Capture the cell that displays the provided text and extract its [x, y] central coordinate. 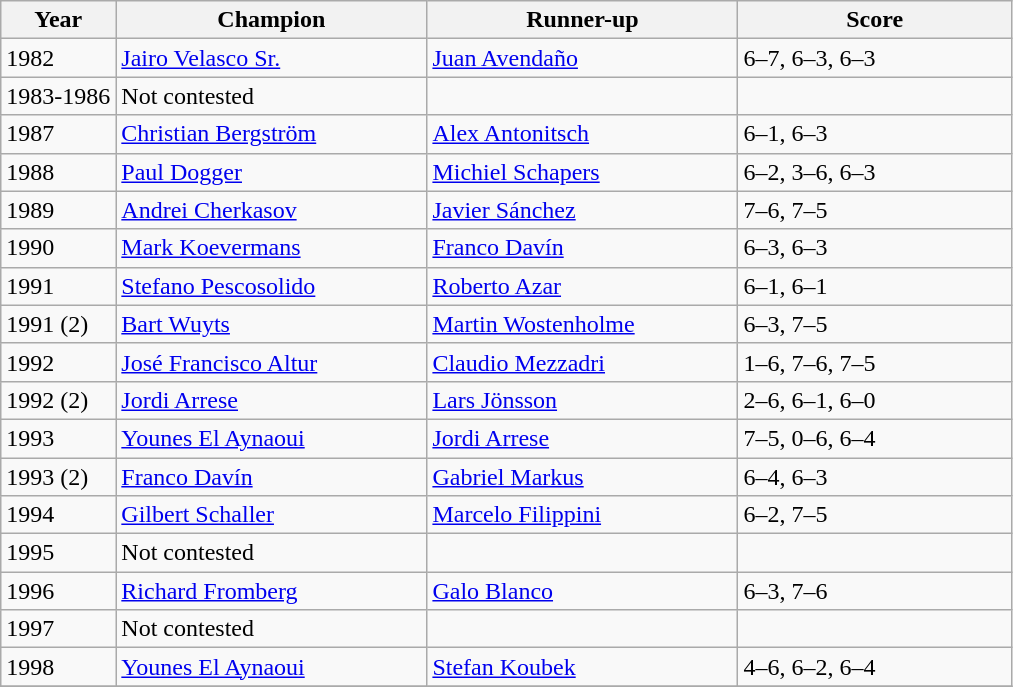
6–2, 3–6, 6–3 [875, 172]
6–7, 6–3, 6–3 [875, 58]
Juan Avendaño [582, 58]
Stefan Koubek [582, 667]
1–6, 7–6, 7–5 [875, 362]
Javier Sánchez [582, 210]
Score [875, 20]
Galo Blanco [582, 591]
6–3, 7–6 [875, 591]
4–6, 6–2, 6–4 [875, 667]
1987 [58, 134]
Paul Dogger [272, 172]
6–1, 6–3 [875, 134]
Andrei Cherkasov [272, 210]
Alex Antonitsch [582, 134]
1991 (2) [58, 324]
7–6, 7–5 [875, 210]
1993 (2) [58, 477]
Mark Koevermans [272, 248]
Stefano Pescosolido [272, 286]
Richard Fromberg [272, 591]
Michiel Schapers [582, 172]
1989 [58, 210]
2–6, 6–1, 6–0 [875, 400]
Bart Wuyts [272, 324]
Martin Wostenholme [582, 324]
6–2, 7–5 [875, 515]
1990 [58, 248]
1982 [58, 58]
1996 [58, 591]
Champion [272, 20]
Claudio Mezzadri [582, 362]
6–3, 6–3 [875, 248]
6–3, 7–5 [875, 324]
1991 [58, 286]
Marcelo Filippini [582, 515]
1992 [58, 362]
Gabriel Markus [582, 477]
Lars Jönsson [582, 400]
1983-1986 [58, 96]
1995 [58, 553]
Roberto Azar [582, 286]
7–5, 0–6, 6–4 [875, 438]
1997 [58, 629]
1988 [58, 172]
6–1, 6–1 [875, 286]
1998 [58, 667]
1994 [58, 515]
6–4, 6–3 [875, 477]
Year [58, 20]
Jairo Velasco Sr. [272, 58]
Christian Bergström [272, 134]
1993 [58, 438]
José Francisco Altur [272, 362]
Runner-up [582, 20]
Gilbert Schaller [272, 515]
1992 (2) [58, 400]
